Search for the cell housing the specified text and yield its (X, Y) center coordinate. 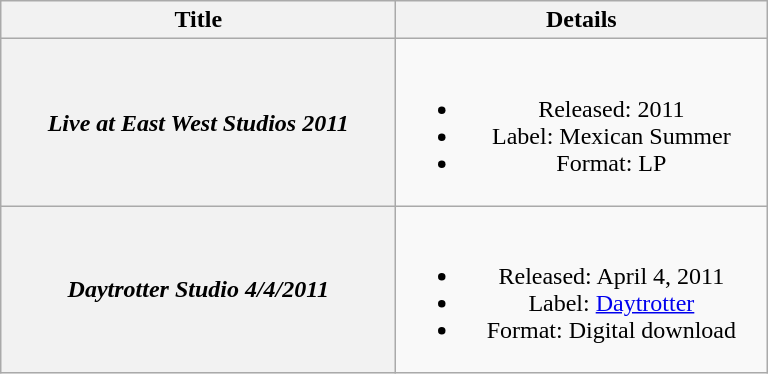
Daytrotter Studio 4/4/2011 (198, 290)
Details (582, 20)
Released: April 4, 2011Label: DaytrotterFormat: Digital download (582, 290)
Released: 2011Label: Mexican SummerFormat: LP (582, 122)
Live at East West Studios 2011 (198, 122)
Title (198, 20)
